Identify which cell holds the provided text, then report its [x, y] central coordinate. 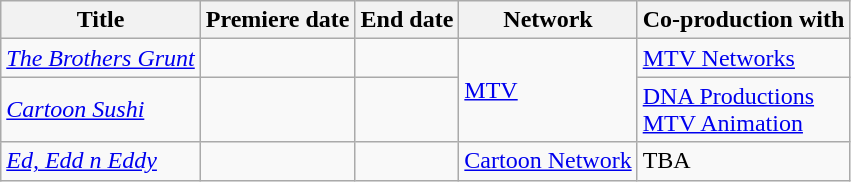
Cartoon Network [548, 161]
Premiere date [278, 20]
Cartoon Sushi [101, 110]
MTV [548, 90]
DNA ProductionsMTV Animation [744, 110]
Network [548, 20]
Co-production with [744, 20]
The Brothers Grunt [101, 58]
TBA [744, 161]
Ed, Edd n Eddy [101, 161]
MTV Networks [744, 58]
End date [407, 20]
Title [101, 20]
